Output the [X, Y] coordinate of the center of the cell containing the given text.  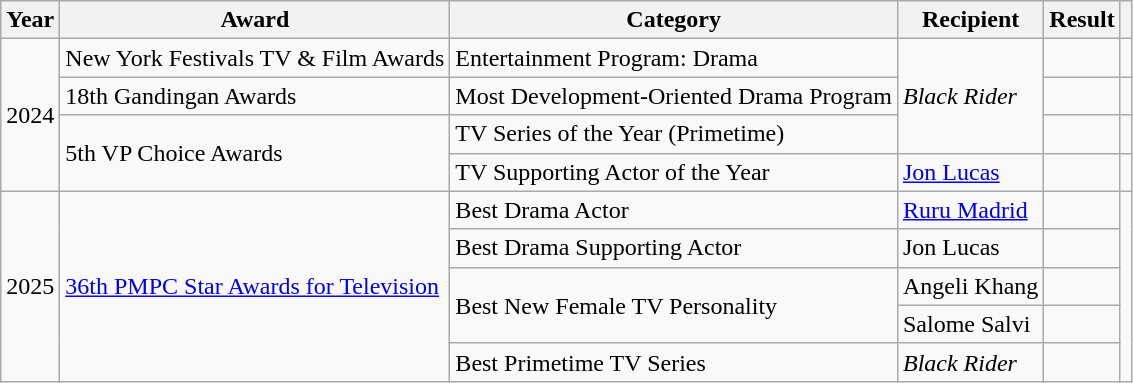
Angeli Khang [970, 286]
5th VP Choice Awards [255, 153]
Ruru Madrid [970, 210]
18th Gandingan Awards [255, 96]
2025 [30, 286]
TV Supporting Actor of the Year [674, 172]
Year [30, 20]
TV Series of the Year (Primetime) [674, 134]
Result [1082, 20]
36th PMPC Star Awards for Television [255, 286]
Salome Salvi [970, 324]
New York Festivals TV & Film Awards [255, 58]
2024 [30, 115]
Award [255, 20]
Best Primetime TV Series [674, 362]
Entertainment Program: Drama [674, 58]
Best Drama Supporting Actor [674, 248]
Best Drama Actor [674, 210]
Most Development-Oriented Drama Program [674, 96]
Best New Female TV Personality [674, 305]
Recipient [970, 20]
Category [674, 20]
